For the text-containing cell, return its midpoint in [X, Y] coordinate format. 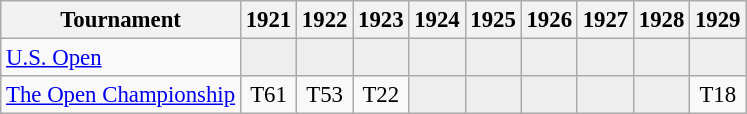
1928 [661, 20]
1926 [549, 20]
1927 [605, 20]
1925 [493, 20]
The Open Championship [121, 95]
T18 [718, 95]
T22 [381, 95]
U.S. Open [121, 58]
1924 [437, 20]
T61 [268, 95]
1923 [381, 20]
Tournament [121, 20]
1921 [268, 20]
1922 [325, 20]
1929 [718, 20]
T53 [325, 95]
